Pinpoint the cell where the given text exists, returning its [X, Y] midpoint coordinate. 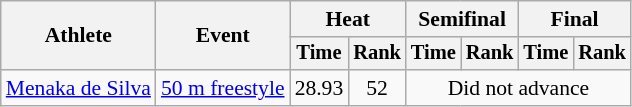
Heat [348, 19]
Semifinal [462, 19]
Did not advance [518, 88]
Final [574, 19]
Athlete [78, 36]
28.93 [320, 88]
52 [377, 88]
Menaka de Silva [78, 88]
Event [223, 36]
50 m freestyle [223, 88]
